Capture the cell that displays the provided text and extract its (x, y) central coordinate. 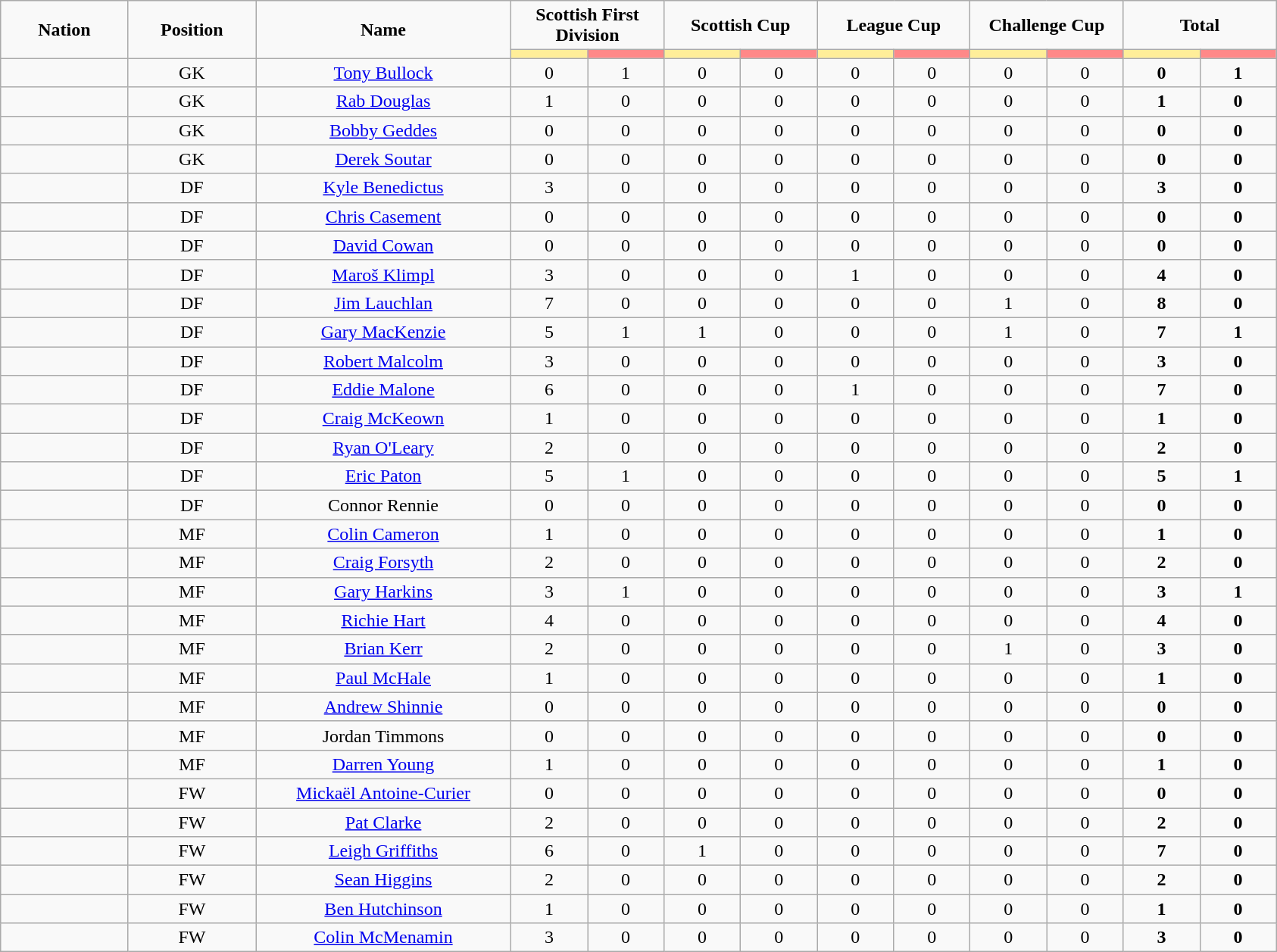
Craig Forsyth (383, 563)
Craig McKeown (383, 419)
Ben Hutchinson (383, 909)
8 (1162, 303)
Eric Paton (383, 476)
Tony Bullock (383, 73)
Richie Hart (383, 620)
Kyle Benedictus (383, 188)
Mickaël Antoine-Curier (383, 793)
Jim Lauchlan (383, 303)
Scottish First Division (587, 26)
Position (192, 30)
Andrew Shinnie (383, 707)
Colin McMenamin (383, 938)
Jordan Timmons (383, 735)
Chris Casement (383, 217)
Connor Rennie (383, 505)
Derek Soutar (383, 159)
Challenge Cup (1047, 26)
Paul McHale (383, 678)
League Cup (894, 26)
Total (1200, 26)
Darren Young (383, 764)
Brian Kerr (383, 649)
Sean Higgins (383, 880)
Maroš Klimpl (383, 274)
Gary MacKenzie (383, 332)
Ryan O'Leary (383, 448)
David Cowan (383, 245)
Eddie Malone (383, 390)
Pat Clarke (383, 822)
Scottish Cup (741, 26)
Gary Harkins (383, 591)
Nation (64, 30)
Bobby Geddes (383, 130)
Leigh Griffiths (383, 851)
Name (383, 30)
Robert Malcolm (383, 361)
Rab Douglas (383, 101)
Colin Cameron (383, 534)
